For the text-containing cell, return its midpoint in (X, Y) coordinate format. 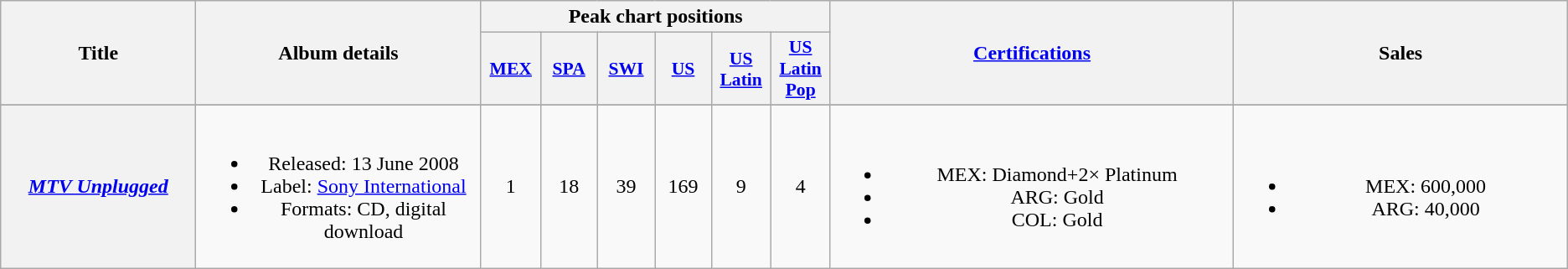
9 (740, 186)
SPA (569, 69)
1 (511, 186)
Sales (1400, 54)
MEX: Diamond+2× Platinum ARG: GoldCOL: Gold (1032, 186)
39 (627, 186)
US Latin Pop (801, 69)
169 (683, 186)
Peak chart positions (655, 17)
MEX (511, 69)
18 (569, 186)
MEX: 600,000ARG: 40,000 (1400, 186)
US (683, 69)
Title (99, 54)
4 (801, 186)
Certifications (1032, 54)
US Latin (740, 69)
Released: 13 June 2008Label: Sony InternationalFormats: CD, digital download (338, 186)
Album details (338, 54)
MTV Unplugged (99, 186)
SWI (627, 69)
